Search for the cell housing the specified text and yield its [X, Y] center coordinate. 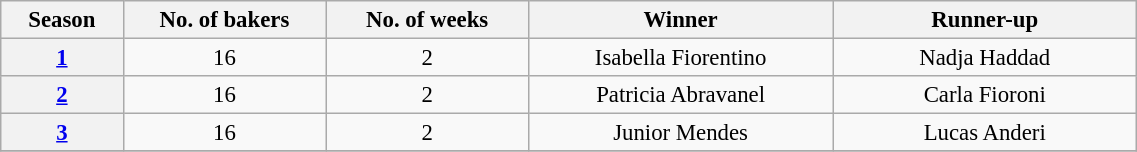
Winner [681, 20]
Season [62, 20]
Runner-up [985, 20]
Junior Mendes [681, 133]
3 [62, 133]
Patricia Abravanel [681, 95]
No. of weeks [428, 20]
1 [62, 58]
Nadja Haddad [985, 58]
Isabella Fiorentino [681, 58]
No. of bakers [224, 20]
Carla Fioroni [985, 95]
Lucas Anderi [985, 133]
